Pinpoint the cell where the given text exists, returning its [x, y] midpoint coordinate. 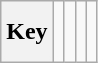
Key [27, 32]
